Return the [x, y] coordinate for the center point of the cell that contains the specified text.  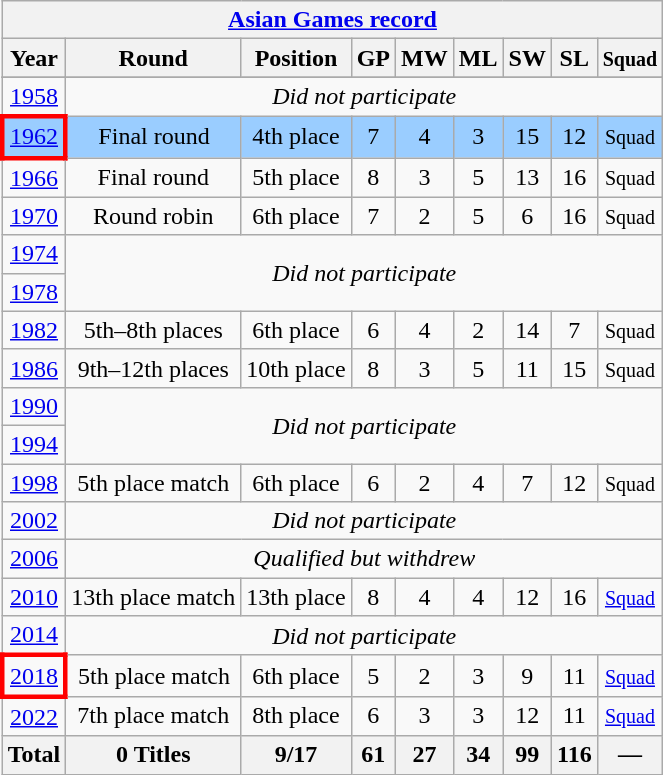
Round robin [154, 216]
13 [527, 178]
1958 [34, 97]
1974 [34, 254]
1978 [34, 292]
— [630, 755]
2018 [34, 676]
Asian Games record [332, 20]
Qualified but withdrew [364, 559]
1962 [34, 136]
9th–12th places [154, 368]
1990 [34, 406]
MW [425, 58]
0 Titles [154, 755]
1998 [34, 483]
2006 [34, 559]
99 [527, 755]
9/17 [296, 755]
Round [154, 58]
2014 [34, 636]
116 [574, 755]
10th place [296, 368]
13th place [296, 597]
14 [527, 330]
61 [373, 755]
2010 [34, 597]
Position [296, 58]
2002 [34, 521]
1966 [34, 178]
27 [425, 755]
8th place [296, 716]
1994 [34, 444]
7th place match [154, 716]
2022 [34, 716]
1970 [34, 216]
Total [34, 755]
34 [478, 755]
1982 [34, 330]
5th–8th places [154, 330]
Year [34, 58]
GP [373, 58]
9 [527, 676]
ML [478, 58]
13th place match [154, 597]
SL [574, 58]
1986 [34, 368]
5th place [296, 178]
4th place [296, 136]
SW [527, 58]
